Search for the cell housing the specified text and yield its (x, y) center coordinate. 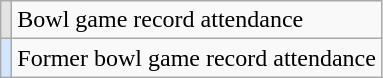
Former bowl game record attendance (197, 58)
Bowl game record attendance (197, 20)
